For the text-containing cell, return its midpoint in [x, y] coordinate format. 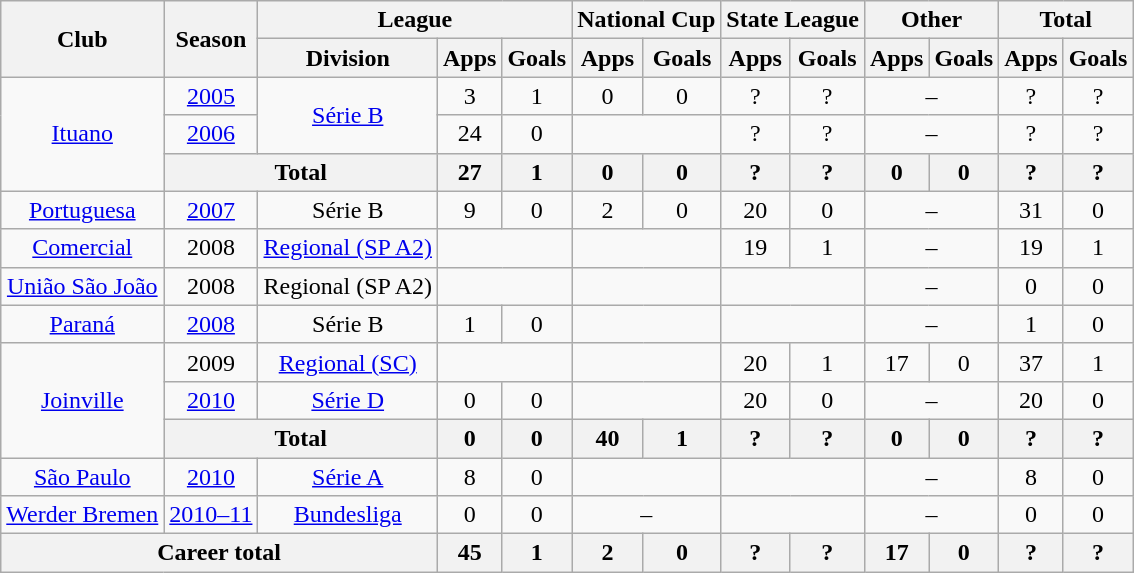
27 [469, 172]
3 [469, 96]
São Paulo [82, 477]
2010–11 [211, 515]
Regional (SC) [348, 362]
Career total [220, 553]
Joinville [82, 400]
Club [82, 39]
Série D [348, 400]
Division [348, 58]
Comercial [82, 248]
League [415, 20]
Bundesliga [348, 515]
2009 [211, 362]
Werder Bremen [82, 515]
Série A [348, 477]
Other [931, 20]
2005 [211, 96]
9 [469, 210]
2007 [211, 210]
Season [211, 39]
União São João [82, 286]
Ituano [82, 134]
40 [608, 438]
National Cup [646, 20]
Paraná [82, 324]
2006 [211, 134]
45 [469, 553]
31 [1031, 210]
37 [1031, 362]
Portuguesa [82, 210]
24 [469, 134]
State League [793, 20]
